Capture the cell that displays the provided text and extract its (X, Y) central coordinate. 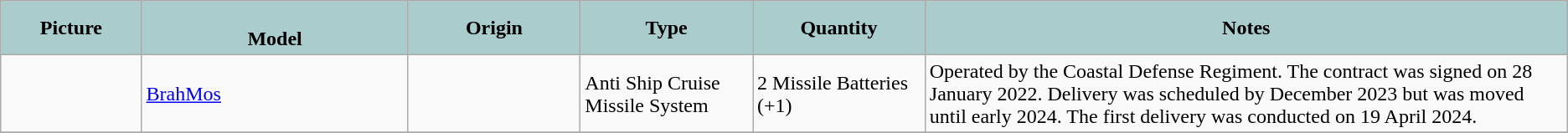
Picture (71, 28)
Notes (1246, 28)
Origin (494, 28)
BrahMos (275, 94)
Anti Ship Cruise Missile System (667, 94)
Type (667, 28)
Quantity (839, 28)
2 Missile Batteries (+1) (839, 94)
Model (275, 28)
